Locate the cell with the specified text and output its [X, Y] center coordinate. 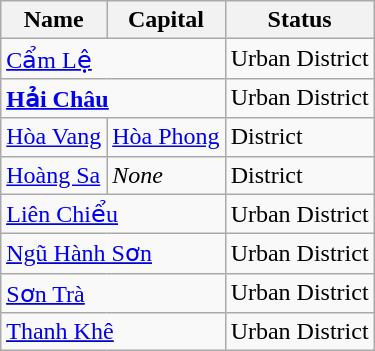
None [166, 175]
Name [54, 20]
Hoàng Sa [54, 175]
Sơn Trà [113, 293]
Capital [166, 20]
Hòa Phong [166, 137]
Hải Châu [113, 98]
Cẩm Lệ [113, 59]
Thanh Khê [113, 332]
Liên Chiểu [113, 214]
Hòa Vang [54, 137]
Ngũ Hành Sơn [113, 254]
Status [300, 20]
